Provide the (X, Y) coordinate of the cell's center where the given text is located.  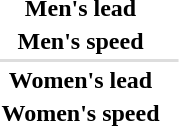
Women's lead (80, 80)
Men's speed (80, 41)
